Find where the given text appears and provide that cell's center as [x, y] coordinate. 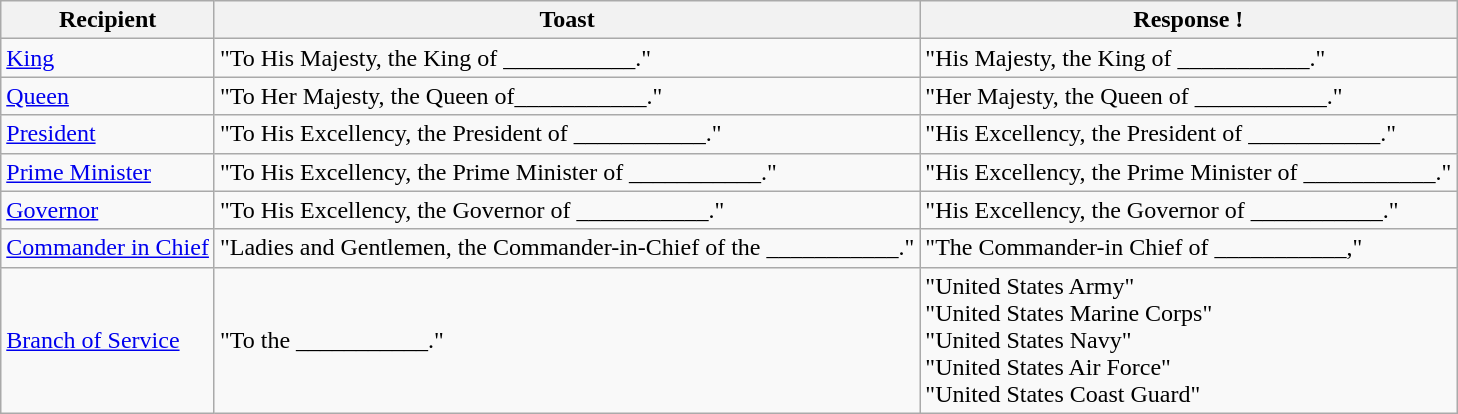
Recipient [108, 20]
"United States Army" "United States Marine Corps" "United States Navy" "United States Air Force" "United States Coast Guard" [1188, 340]
Governor [108, 210]
Toast [566, 20]
Prime Minister [108, 172]
President [108, 134]
Queen [108, 96]
"To His Excellency, the Prime Minister of ___________." [566, 172]
Commander in Chief [108, 248]
"To Her Majesty, the Queen of___________." [566, 96]
"His Majesty, the King of ___________." [1188, 58]
King [108, 58]
"To His Majesty, the King of ___________." [566, 58]
"To the ___________." [566, 340]
"To His Excellency, the President of ___________." [566, 134]
"Ladies and Gentlemen, the Commander-in-Chief of the ___________." [566, 248]
"His Excellency, the Governor of ___________." [1188, 210]
"His Excellency, the Prime Minister of ___________." [1188, 172]
Branch of Service [108, 340]
"The Commander-in Chief of ___________," [1188, 248]
"To His Excellency, the Governor of ___________." [566, 210]
"His Excellency, the President of ___________." [1188, 134]
"Her Majesty, the Queen of ___________." [1188, 96]
Response ! [1188, 20]
